Find where the given text appears and provide that cell's center as [x, y] coordinate. 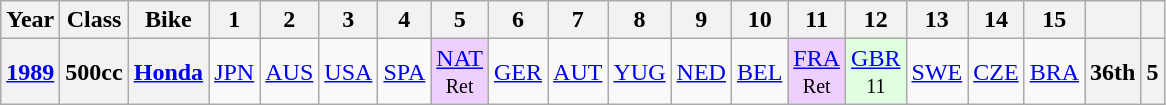
500cc [94, 72]
GER [518, 72]
2 [290, 20]
15 [1054, 20]
AUS [290, 72]
9 [701, 20]
7 [578, 20]
NED [701, 72]
14 [996, 20]
11 [817, 20]
Year [30, 20]
NATRet [460, 72]
YUG [640, 72]
BRA [1054, 72]
6 [518, 20]
8 [640, 20]
12 [876, 20]
Class [94, 20]
Honda [168, 72]
JPN [234, 72]
36th [1113, 72]
4 [404, 20]
1 [234, 20]
SPA [404, 72]
CZE [996, 72]
GBR11 [876, 72]
FRARet [817, 72]
AUT [578, 72]
Bike [168, 20]
1989 [30, 72]
10 [759, 20]
USA [348, 72]
3 [348, 20]
13 [937, 20]
SWE [937, 72]
BEL [759, 72]
